Find where the given text appears and provide that cell's center as (x, y) coordinate. 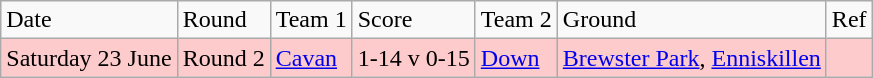
Date (89, 20)
Ref (849, 20)
1-14 v 0-15 (414, 58)
Round 2 (224, 58)
Team 1 (311, 20)
Down (516, 58)
Team 2 (516, 20)
Cavan (311, 58)
Score (414, 20)
Ground (692, 20)
Brewster Park, Enniskillen (692, 58)
Saturday 23 June (89, 58)
Round (224, 20)
